Scan for the cell matching the given text and deliver its (X, Y) coordinate at center. 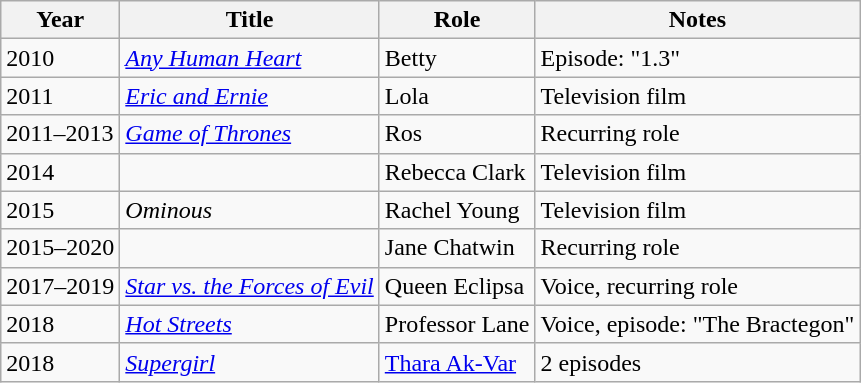
Any Human Heart (250, 58)
Star vs. the Forces of Evil (250, 286)
Voice, episode: "The Bractegon" (698, 324)
Ros (457, 134)
Thara Ak-Var (457, 362)
Professor Lane (457, 324)
2015 (60, 210)
Role (457, 20)
2011–2013 (60, 134)
Game of Thrones (250, 134)
Voice, recurring role (698, 286)
Eric and Ernie (250, 96)
Rachel Young (457, 210)
Episode: "1.3" (698, 58)
Betty (457, 58)
Notes (698, 20)
2014 (60, 172)
2010 (60, 58)
2017–2019 (60, 286)
Year (60, 20)
Hot Streets (250, 324)
Jane Chatwin (457, 248)
2011 (60, 96)
Title (250, 20)
Supergirl (250, 362)
2 episodes (698, 362)
Lola (457, 96)
Queen Eclipsa (457, 286)
Rebecca Clark (457, 172)
Ominous (250, 210)
2015–2020 (60, 248)
